Capture the cell that displays the provided text and extract its [X, Y] central coordinate. 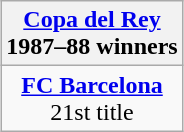
Copa del Rey1987–88 winners [92, 34]
FC Barcelona21st title [92, 98]
